For the text-containing cell, return its midpoint in (X, Y) coordinate format. 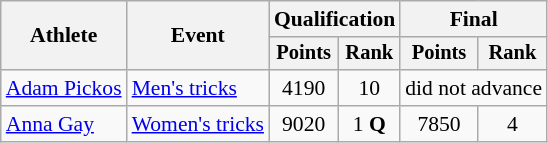
Qualification (334, 19)
9020 (304, 124)
Adam Pickos (64, 88)
did not advance (474, 88)
10 (369, 88)
Final (474, 19)
Women's tricks (198, 124)
Anna Gay (64, 124)
Event (198, 36)
1 Q (369, 124)
4190 (304, 88)
Athlete (64, 36)
Men's tricks (198, 88)
7850 (438, 124)
4 (512, 124)
